Scan for the cell matching the given text and deliver its [x, y] coordinate at center. 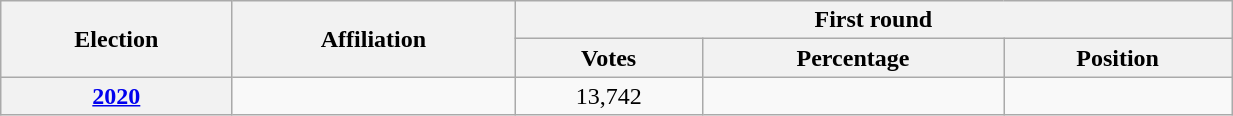
Position [1118, 58]
First round [874, 20]
Percentage [852, 58]
Affiliation [374, 39]
2020 [116, 96]
Votes [608, 58]
Election [116, 39]
13,742 [608, 96]
